Search for the cell housing the specified text and yield its [x, y] center coordinate. 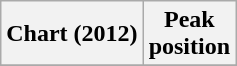
Peakposition [189, 34]
Chart (2012) [72, 34]
